For the text-containing cell, return its midpoint in [x, y] coordinate format. 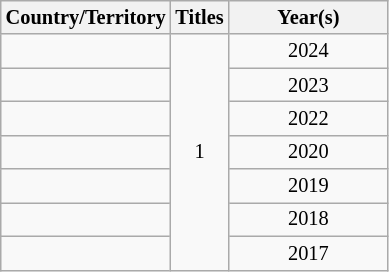
Year(s) [308, 17]
2024 [308, 51]
2018 [308, 219]
Country/Territory [86, 17]
Titles [199, 17]
1 [199, 152]
2020 [308, 152]
2023 [308, 85]
2022 [308, 118]
2017 [308, 253]
2019 [308, 186]
